Determine the [x, y] coordinate at the center of the cell enclosing the given text.  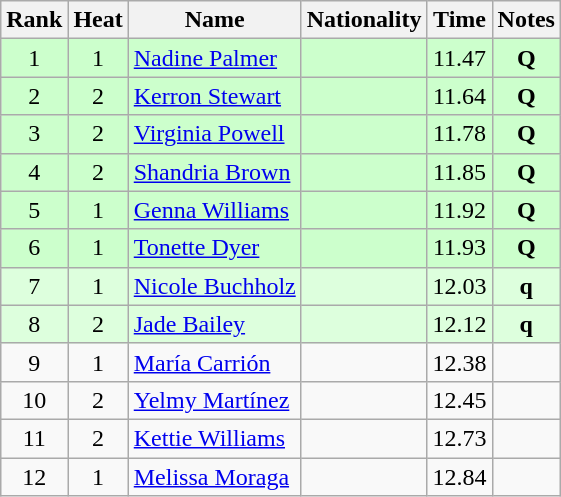
Kettie Williams [214, 438]
12 [34, 477]
Virginia Powell [214, 134]
Shandria Brown [214, 172]
12.45 [460, 400]
11.93 [460, 248]
8 [34, 324]
Genna Williams [214, 210]
Rank [34, 20]
12.12 [460, 324]
12.73 [460, 438]
11.85 [460, 172]
Heat [98, 20]
María Carrión [214, 362]
Yelmy Martínez [214, 400]
Nadine Palmer [214, 58]
12.84 [460, 477]
12.38 [460, 362]
Melissa Moraga [214, 477]
7 [34, 286]
5 [34, 210]
11.78 [460, 134]
Name [214, 20]
Nationality [364, 20]
Notes [526, 20]
9 [34, 362]
Tonette Dyer [214, 248]
11.92 [460, 210]
3 [34, 134]
4 [34, 172]
12.03 [460, 286]
Time [460, 20]
Nicole Buchholz [214, 286]
Kerron Stewart [214, 96]
11.64 [460, 96]
10 [34, 400]
11.47 [460, 58]
6 [34, 248]
11 [34, 438]
Jade Bailey [214, 324]
